Return (x, y) of the center of cell containing provided text 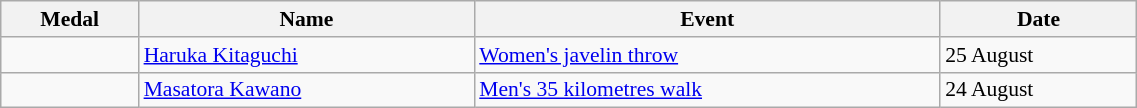
24 August (1038, 90)
Men's 35 kilometres walk (707, 90)
Women's javelin throw (707, 55)
Date (1038, 19)
Haruka Kitaguchi (307, 55)
Masatora Kawano (307, 90)
Medal (70, 19)
Name (307, 19)
25 August (1038, 55)
Event (707, 19)
